Identify which cell holds the provided text, then report its (X, Y) central coordinate. 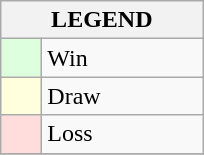
Draw (122, 96)
Loss (122, 134)
Win (122, 58)
LEGEND (102, 20)
